Search for the cell housing the specified text and yield its (x, y) center coordinate. 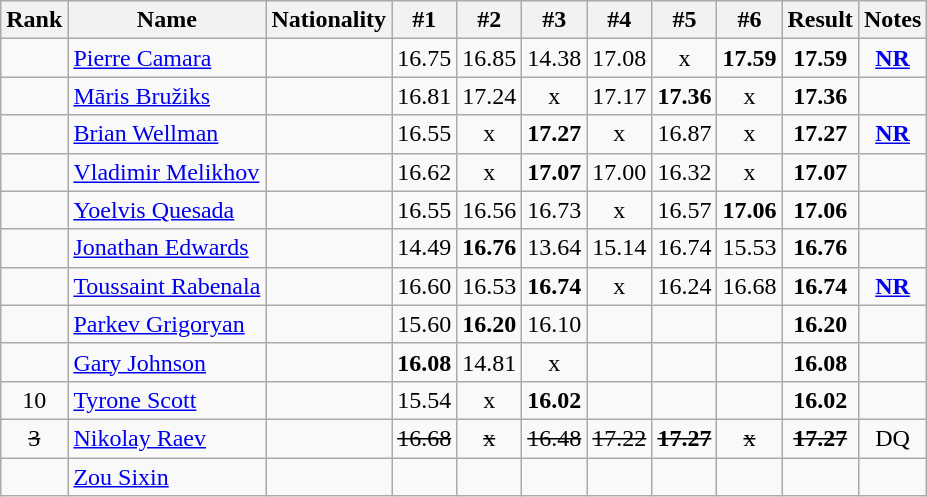
#6 (750, 20)
15.60 (424, 324)
Tyrone Scott (167, 400)
#5 (684, 20)
Name (167, 20)
17.17 (620, 96)
Nationality (329, 20)
17.08 (620, 58)
14.38 (554, 58)
16.81 (424, 96)
#4 (620, 20)
16.60 (424, 286)
Toussaint Rabenala (167, 286)
Zou Sixin (167, 477)
Māris Bružiks (167, 96)
Nikolay Raev (167, 438)
Vladimir Melikhov (167, 172)
Jonathan Edwards (167, 248)
Result (820, 20)
15.53 (750, 248)
Brian Wellman (167, 134)
16.85 (490, 58)
Rank (34, 20)
Gary Johnson (167, 362)
14.49 (424, 248)
17.22 (620, 438)
16.62 (424, 172)
16.87 (684, 134)
10 (34, 400)
15.54 (424, 400)
16.32 (684, 172)
Yoelvis Quesada (167, 210)
#1 (424, 20)
16.73 (554, 210)
16.57 (684, 210)
Notes (892, 20)
Parkev Grigoryan (167, 324)
Pierre Camara (167, 58)
17.00 (620, 172)
#3 (554, 20)
16.48 (554, 438)
13.64 (554, 248)
3 (34, 438)
17.24 (490, 96)
#2 (490, 20)
16.24 (684, 286)
16.56 (490, 210)
15.14 (620, 248)
DQ (892, 438)
16.75 (424, 58)
14.81 (490, 362)
16.10 (554, 324)
16.53 (490, 286)
